Output the [X, Y] coordinate of the center of the cell containing the given text.  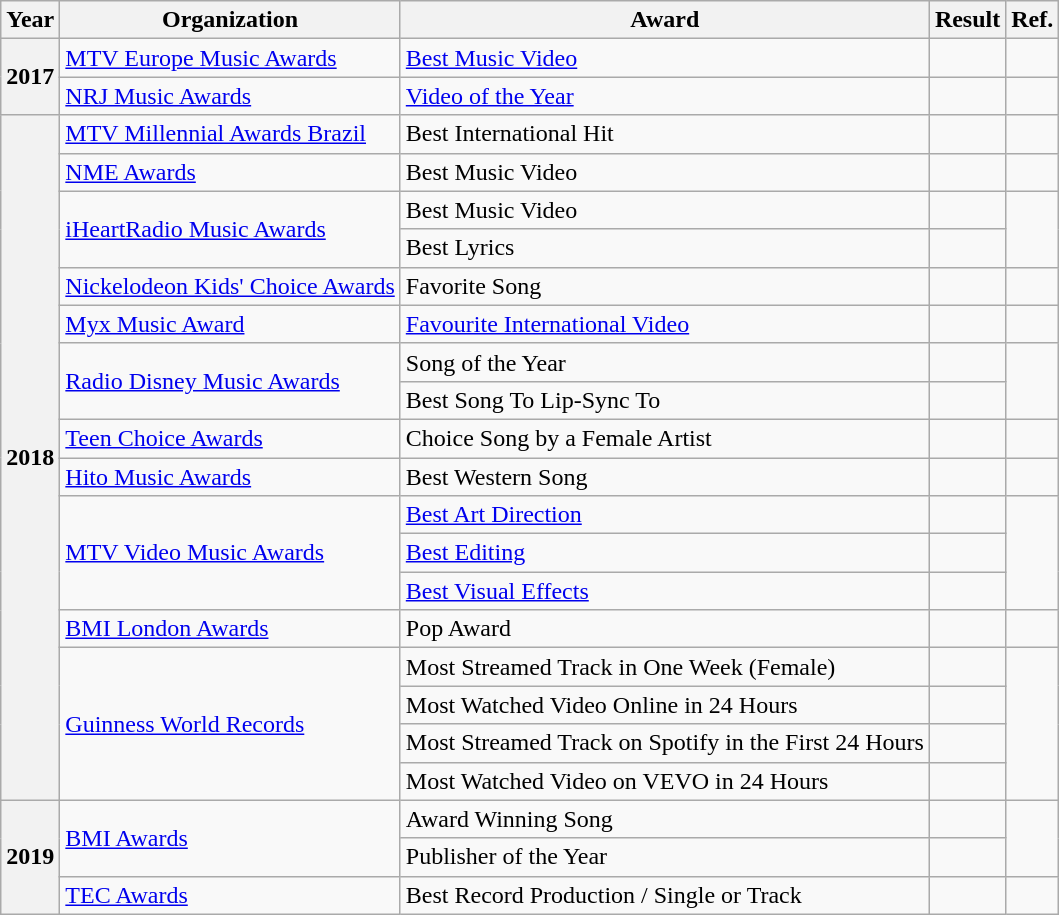
2018 [30, 458]
Nickelodeon Kids' Choice Awards [230, 286]
Organization [230, 20]
2017 [30, 77]
TEC Awards [230, 895]
Choice Song by a Female Artist [664, 438]
NRJ Music Awards [230, 96]
BMI London Awards [230, 629]
NME Awards [230, 172]
Guinness World Records [230, 724]
Best Western Song [664, 477]
iHeartRadio Music Awards [230, 229]
Best International Hit [664, 134]
MTV Millennial Awards Brazil [230, 134]
Myx Music Award [230, 324]
Best Record Production / Single or Track [664, 895]
Best Art Direction [664, 515]
Video of the Year [664, 96]
2019 [30, 857]
Radio Disney Music Awards [230, 381]
Ref. [1032, 20]
Best Song To Lip-Sync To [664, 400]
MTV Video Music Awards [230, 553]
Most Watched Video Online in 24 Hours [664, 705]
Best Lyrics [664, 248]
Favourite International Video [664, 324]
Best Visual Effects [664, 591]
Best Editing [664, 553]
Teen Choice Awards [230, 438]
Song of the Year [664, 362]
Most Streamed Track in One Week (Female) [664, 667]
MTV Europe Music Awards [230, 58]
Most Watched Video on VEVO in 24 Hours [664, 781]
BMI Awards [230, 838]
Award [664, 20]
Favorite Song [664, 286]
Year [30, 20]
Hito Music Awards [230, 477]
Publisher of the Year [664, 857]
Most Streamed Track on Spotify in the First 24 Hours [664, 743]
Pop Award [664, 629]
Result [967, 20]
Award Winning Song [664, 819]
